Locate the cell with the specified text and output its [X, Y] center coordinate. 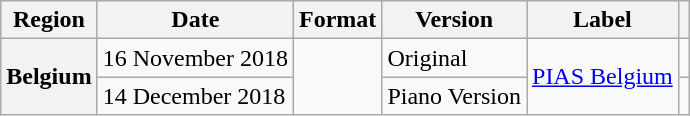
16 November 2018 [195, 58]
Original [454, 58]
Date [195, 20]
Label [602, 20]
PIAS Belgium [602, 77]
Version [454, 20]
Region [49, 20]
Piano Version [454, 96]
14 December 2018 [195, 96]
Format [338, 20]
Belgium [49, 77]
